Detect which cell encompasses the target text, then output its [X, Y] center coordinate. 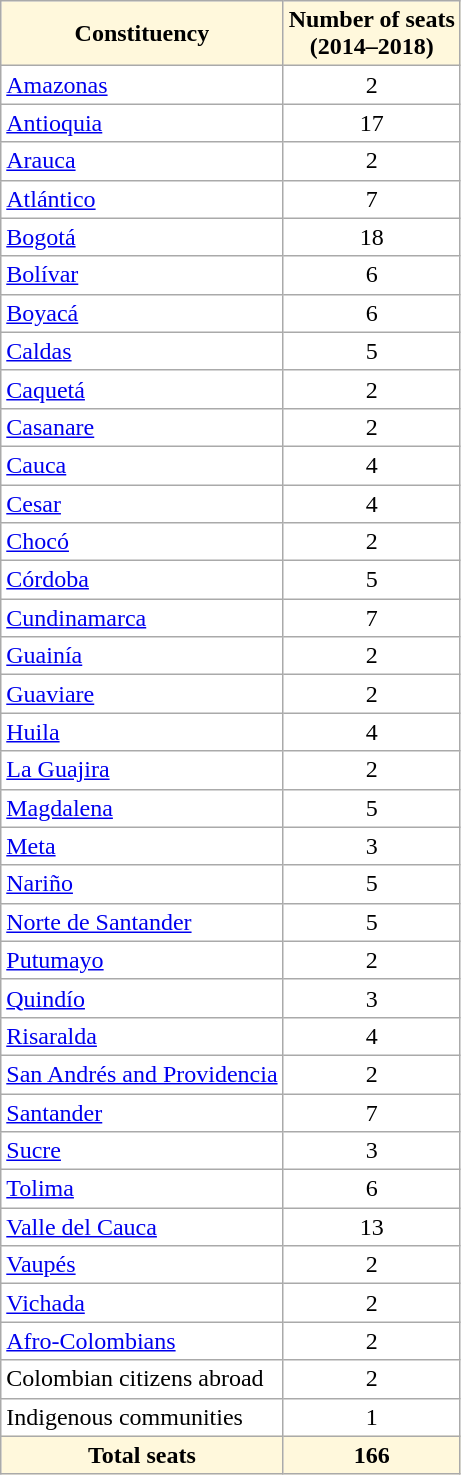
Boyacá [142, 313]
Putumayo [142, 960]
Caquetá [142, 389]
13 [372, 1227]
Bolívar [142, 275]
La Guajira [142, 770]
Indigenous communities [142, 1417]
Huila [142, 732]
Cundinamarca [142, 618]
166 [372, 1455]
Cesar [142, 503]
Vichada [142, 1303]
Casanare [142, 427]
Meta [142, 846]
17 [372, 123]
Constituency [142, 34]
Valle del Cauca [142, 1227]
Amazonas [142, 85]
Risaralda [142, 1036]
Number of seats (2014–2018) [372, 34]
Guainía [142, 656]
Córdoba [142, 580]
Santander [142, 1113]
Caldas [142, 351]
Vaupés [142, 1265]
Norte de Santander [142, 922]
Tolima [142, 1189]
Bogotá [142, 237]
Chocó [142, 542]
Antioquia [142, 123]
Cauca [142, 465]
1 [372, 1417]
Colombian citizens abroad [142, 1379]
18 [372, 237]
Magdalena [142, 808]
Afro-Colombians [142, 1341]
Nariño [142, 884]
Total seats [142, 1455]
Guaviare [142, 694]
Arauca [142, 161]
Quindío [142, 998]
San Andrés and Providencia [142, 1074]
Sucre [142, 1151]
Atlántico [142, 199]
